Locate the cell with the specified text and output its [X, Y] center coordinate. 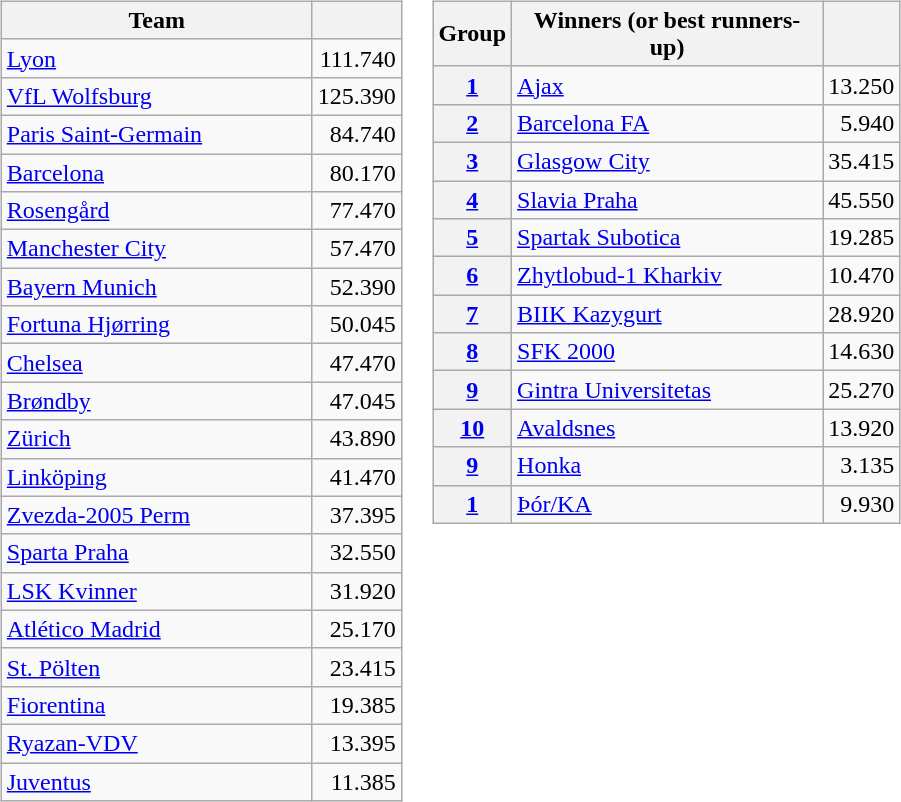
Ryazan-VDV [156, 743]
25.170 [356, 629]
Chelsea [156, 363]
Brøndby [156, 401]
Fiorentina [156, 705]
41.470 [356, 477]
125.390 [356, 96]
Atlético Madrid [156, 629]
SFK 2000 [668, 352]
47.045 [356, 401]
Winners (or best runners-up) [668, 34]
50.045 [356, 325]
77.470 [356, 211]
13.250 [862, 85]
LSK Kvinner [156, 591]
Lyon [156, 58]
Manchester City [156, 249]
5.940 [862, 123]
80.170 [356, 173]
4 [472, 199]
45.550 [862, 199]
Paris Saint-Germain [156, 134]
2 [472, 123]
47.470 [356, 363]
St. Pölten [156, 667]
52.390 [356, 287]
Slavia Praha [668, 199]
Linköping [156, 477]
Zvezda-2005 Perm [156, 515]
8 [472, 352]
19.385 [356, 705]
84.740 [356, 134]
Rosengård [156, 211]
37.395 [356, 515]
Spartak Subotica [668, 238]
Ajax [668, 85]
14.630 [862, 352]
Gintra Universitetas [668, 390]
Avaldsnes [668, 428]
13.395 [356, 743]
Þór/KA [668, 504]
Bayern Munich [156, 287]
Sparta Praha [156, 553]
9.930 [862, 504]
Juventus [156, 781]
Barcelona [156, 173]
Honka [668, 466]
13.920 [862, 428]
Zhytlobud-1 Kharkiv [668, 276]
Group [472, 34]
111.740 [356, 58]
10 [472, 428]
7 [472, 314]
35.415 [862, 161]
5 [472, 238]
VfL Wolfsburg [156, 96]
10.470 [862, 276]
Glasgow City [668, 161]
43.890 [356, 439]
23.415 [356, 667]
Team [156, 20]
32.550 [356, 553]
3 [472, 161]
25.270 [862, 390]
31.920 [356, 591]
Barcelona FA [668, 123]
28.920 [862, 314]
Zürich [156, 439]
57.470 [356, 249]
6 [472, 276]
BIIK Kazygurt [668, 314]
3.135 [862, 466]
19.285 [862, 238]
Fortuna Hjørring [156, 325]
11.385 [356, 781]
